Scan for the cell matching the given text and deliver its [x, y] coordinate at center. 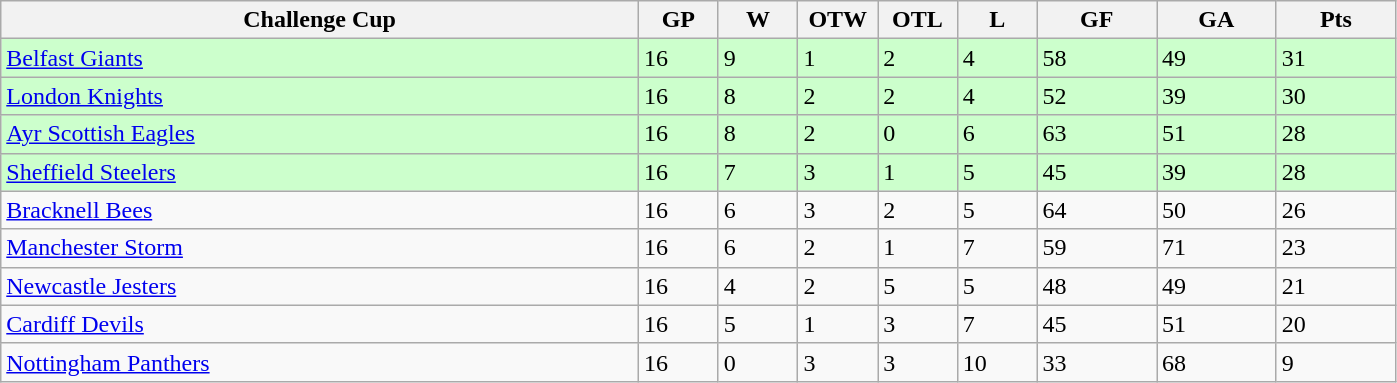
23 [1336, 248]
50 [1217, 210]
Belfast Giants [320, 58]
OTL [918, 20]
26 [1336, 210]
London Knights [320, 96]
63 [1097, 134]
GA [1217, 20]
Manchester Storm [320, 248]
33 [1097, 362]
64 [1097, 210]
71 [1217, 248]
30 [1336, 96]
31 [1336, 58]
58 [1097, 58]
68 [1217, 362]
GF [1097, 20]
Ayr Scottish Eagles [320, 134]
Sheffield Steelers [320, 172]
GP [678, 20]
W [758, 20]
OTW [838, 20]
10 [997, 362]
Bracknell Bees [320, 210]
Cardiff Devils [320, 324]
48 [1097, 286]
52 [1097, 96]
Nottingham Panthers [320, 362]
Challenge Cup [320, 20]
21 [1336, 286]
Pts [1336, 20]
20 [1336, 324]
L [997, 20]
59 [1097, 248]
Newcastle Jesters [320, 286]
